Determine the (X, Y) coordinate at the center of the cell enclosing the given text.  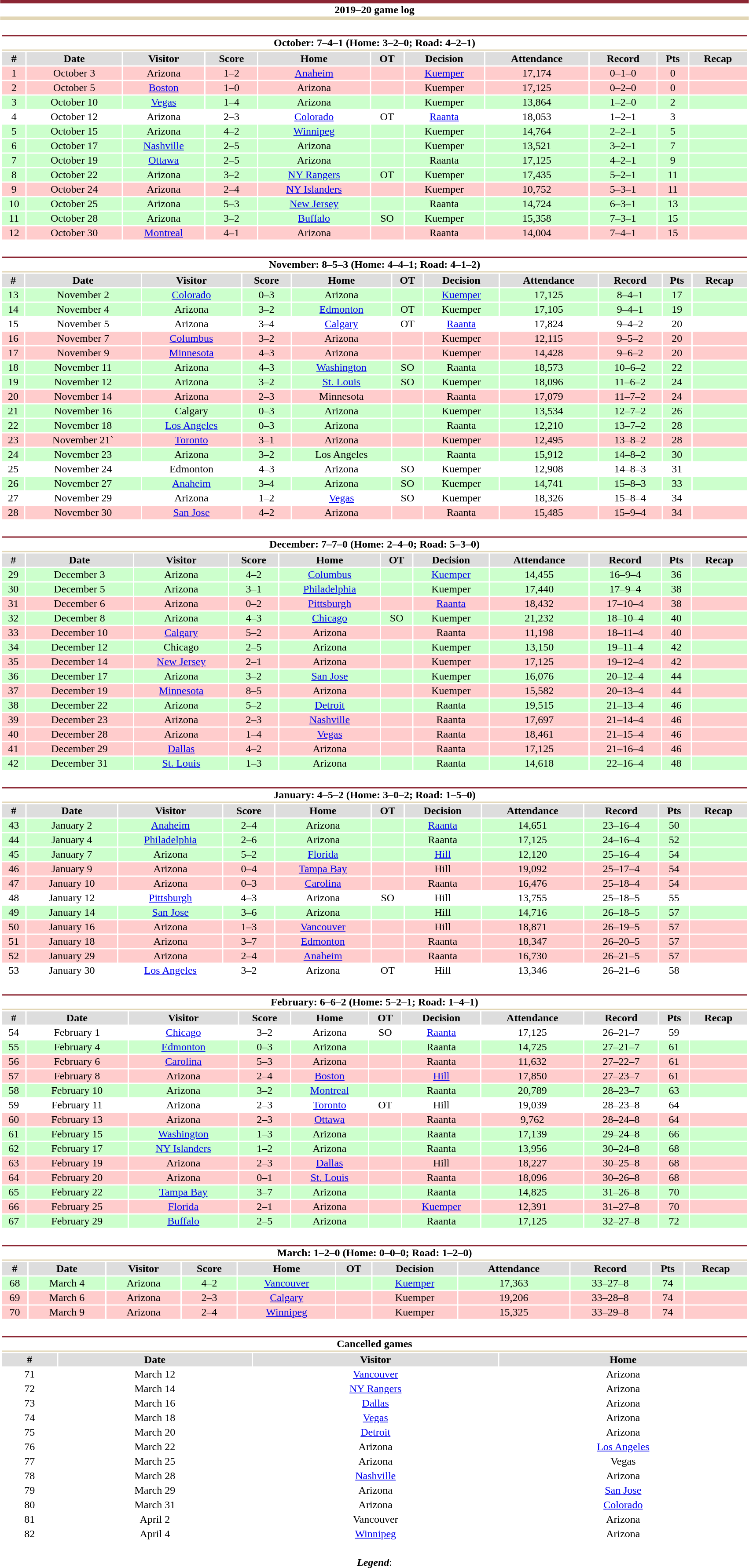
18,326 (548, 498)
9,762 (532, 1119)
15,485 (548, 512)
21 (13, 411)
14,618 (539, 763)
81 (29, 1520)
15,325 (514, 1312)
October 17 (74, 146)
14,741 (548, 483)
November 27 (83, 483)
February 11 (77, 1105)
11–7–2 (630, 396)
January 29 (72, 956)
33–28–8 (610, 1298)
16,076 (539, 676)
9–6–2 (630, 353)
67 (14, 1221)
18,573 (548, 367)
October 3 (74, 73)
0–4 (249, 869)
8–5 (253, 691)
16–9–4 (625, 575)
28–23–7 (621, 1090)
November 11 (83, 367)
25–18–4 (621, 884)
17,079 (548, 396)
October 12 (74, 117)
15,912 (548, 454)
13–7–2 (630, 425)
62 (14, 1148)
15,358 (537, 219)
23 (13, 440)
13,150 (539, 647)
12,210 (548, 425)
27 (13, 498)
13,346 (532, 971)
27–23–7 (621, 1076)
17,697 (539, 720)
19,206 (514, 1298)
80 (29, 1505)
51 (14, 942)
November 5 (83, 324)
February 19 (77, 1163)
56 (14, 1061)
4–2–1 (623, 161)
December 17 (79, 676)
19,039 (532, 1105)
January 7 (72, 855)
27–21–7 (621, 1047)
21,232 (539, 618)
8–4–1 (630, 295)
25 (13, 469)
18,053 (537, 117)
March 9 (67, 1312)
26–21–6 (621, 971)
16 (13, 338)
82 (29, 1534)
19,515 (539, 705)
February 25 (77, 1206)
January 4 (72, 840)
October 15 (74, 132)
1–0 (231, 88)
6–3–1 (623, 204)
17,363 (514, 1283)
14,651 (532, 826)
18–11–4 (625, 633)
February 1 (77, 1032)
17,435 (537, 175)
60 (14, 1119)
March 25 (155, 1462)
October 19 (74, 161)
12,495 (548, 440)
26–21–5 (621, 956)
19–11–4 (625, 647)
22–16–4 (625, 763)
19–12–4 (625, 662)
18 (13, 367)
21–15–4 (625, 734)
15–8–3 (630, 483)
March 31 (155, 1505)
21–16–4 (625, 749)
December 31 (79, 763)
1–2–0 (623, 102)
18,347 (532, 942)
35 (13, 662)
November 16 (83, 411)
41 (13, 749)
February 13 (77, 1119)
28–24–8 (621, 1119)
December 23 (79, 720)
10–6–2 (630, 367)
2–6 (249, 840)
February 17 (77, 1148)
March 22 (155, 1447)
October 22 (74, 175)
73 (29, 1404)
14,004 (537, 233)
October 30 (74, 233)
October 24 (74, 190)
28–23–8 (621, 1105)
March 4 (67, 1283)
Cancelled games (374, 1344)
March 12 (155, 1374)
December 3 (79, 575)
47 (14, 884)
January 18 (72, 942)
26–20–5 (621, 942)
30–25–8 (621, 1163)
10 (14, 204)
January 10 (72, 884)
15,582 (539, 691)
December 12 (79, 647)
April 4 (155, 1534)
45 (14, 855)
November 18 (83, 425)
7–4–1 (623, 233)
March: 1–2–0 (Home: 0–0–0; Road: 1–2–0) (374, 1253)
December 6 (79, 604)
4 (14, 117)
1 (14, 73)
February 15 (77, 1134)
February 29 (77, 1221)
13,956 (532, 1148)
9–4–2 (630, 324)
December 5 (79, 589)
76 (29, 1447)
18,461 (539, 734)
32–27–8 (621, 1221)
December 22 (79, 705)
17,824 (548, 324)
31–26–8 (621, 1192)
13,534 (548, 411)
77 (29, 1462)
October 10 (74, 102)
January 9 (72, 869)
29 (13, 575)
December 28 (79, 734)
30–26–8 (621, 1177)
29–24–8 (621, 1134)
75 (29, 1433)
0–2 (253, 604)
20–13–4 (625, 691)
November 9 (83, 353)
December 14 (79, 662)
10,752 (537, 190)
14,725 (532, 1047)
January 30 (72, 971)
1–2–1 (623, 117)
0–1–0 (623, 73)
17–9–4 (625, 589)
23–16–4 (621, 826)
25–18–5 (621, 898)
November 23 (83, 454)
November 21` (83, 440)
March 16 (155, 1404)
January 12 (72, 898)
February 10 (77, 1090)
11–6–2 (630, 382)
15–8–4 (630, 498)
November 29 (83, 498)
October 28 (74, 219)
0–2–0 (623, 88)
January 2 (72, 826)
April 2 (155, 1520)
21–14–4 (625, 720)
14,428 (548, 353)
49 (14, 913)
11,198 (539, 633)
24–16–4 (621, 840)
15–9–4 (630, 512)
14,724 (537, 204)
December 19 (79, 691)
March 28 (155, 1476)
4–1 (231, 233)
March 29 (155, 1491)
14,825 (532, 1192)
16,476 (532, 884)
13,521 (537, 146)
25–16–4 (621, 855)
November: 8–5–3 (Home: 4–4–1; Road: 4–1–2) (374, 265)
25–17–4 (621, 869)
12,391 (532, 1206)
November 12 (83, 382)
33–27–8 (610, 1283)
February 6 (77, 1061)
32 (13, 618)
9–4–1 (630, 309)
5–2–1 (623, 175)
43 (14, 826)
17–10–4 (625, 604)
79 (29, 1491)
26–18–5 (621, 913)
14–8–2 (630, 454)
9–5–2 (630, 338)
18,432 (539, 604)
2019–20 game log (374, 10)
19,092 (532, 869)
12 (14, 233)
November 30 (83, 512)
January: 4–5–2 (Home: 3–0–2; Road: 1–5–0) (374, 795)
October 25 (74, 204)
November 7 (83, 338)
14,455 (539, 575)
21–13–4 (625, 705)
February 8 (77, 1076)
31–27–8 (621, 1206)
December: 7–7–0 (Home: 2–4–0; Road: 5–3–0) (374, 545)
February 20 (77, 1177)
March 20 (155, 1433)
March 14 (155, 1389)
7–3–1 (623, 219)
3–6 (249, 913)
14,764 (537, 132)
November 14 (83, 396)
16,730 (532, 956)
12,120 (532, 855)
14,716 (532, 913)
17,174 (537, 73)
11,632 (532, 1061)
71 (29, 1374)
13–8–2 (630, 440)
17,139 (532, 1134)
37 (13, 691)
17,105 (548, 309)
January 16 (72, 927)
12,115 (548, 338)
27–22–7 (621, 1061)
2–2–1 (623, 132)
November 2 (83, 295)
October: 7–4–1 (Home: 3–2–0; Road: 4–2–1) (374, 43)
18,227 (532, 1163)
March 6 (67, 1298)
33–29–8 (610, 1312)
March 18 (155, 1418)
3–2–1 (623, 146)
13,755 (532, 898)
30–24–8 (621, 1148)
12,908 (548, 469)
69 (15, 1298)
65 (14, 1192)
18–10–4 (625, 618)
February 4 (77, 1047)
14 (13, 309)
0–1 (265, 1177)
6 (14, 146)
December 10 (79, 633)
20–12–4 (625, 676)
12–7–2 (630, 411)
January 14 (72, 913)
December 29 (79, 749)
39 (13, 720)
February: 6–6–2 (Home: 5–2–1; Road: 1–4–1) (374, 1002)
20,789 (532, 1090)
78 (29, 1476)
26–19–5 (621, 927)
November 4 (83, 309)
17,440 (539, 589)
February 22 (77, 1192)
18,871 (532, 927)
53 (14, 971)
13,864 (537, 102)
8 (14, 175)
26–21–7 (621, 1032)
5–3–1 (623, 190)
December 8 (79, 618)
October 5 (74, 88)
14–8–3 (630, 469)
November 24 (83, 469)
17,850 (532, 1076)
